Locate the cell with the specified text and output its [x, y] center coordinate. 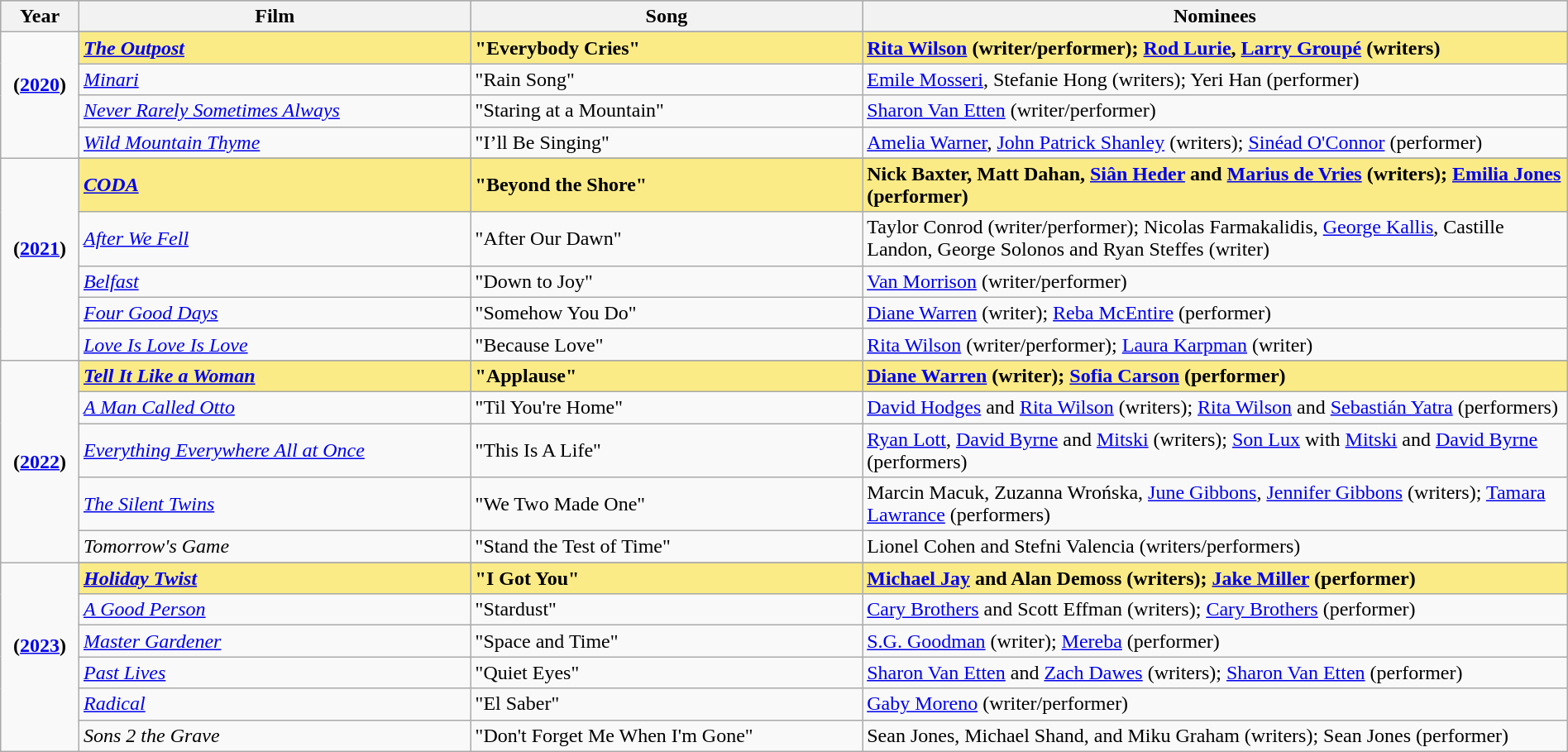
"Everybody Cries" [667, 48]
After We Fell [275, 238]
A Good Person [275, 610]
S.G. Goodman (writer); Mereba (performer) [1216, 641]
Sons 2 the Grave [275, 735]
Rita Wilson (writer/performer); Laura Karpman (writer) [1216, 344]
Minari [275, 79]
Four Good Days [275, 313]
Year [40, 17]
"Rain Song" [667, 79]
Sharon Van Etten and Zach Dawes (writers); Sharon Van Etten (performer) [1216, 673]
(2021) [40, 259]
Diane Warren (writer); Reba McEntire (performer) [1216, 313]
Sean Jones, Michael Shand, and Miku Graham (writers); Sean Jones (performer) [1216, 735]
Radical [275, 704]
Marcin Macuk, Zuzanna Wrońska, June Gibbons, Jennifer Gibbons (writers); Tamara Lawrance (performers) [1216, 505]
Tell It Like a Woman [275, 376]
Song [667, 17]
Taylor Conrod (writer/performer); Nicolas Farmakalidis, George Kallis, Castille Landon, George Solonos and Ryan Steffes (writer) [1216, 238]
Everything Everywhere All at Once [275, 450]
Ryan Lott, David Byrne and Mitski (writers); Son Lux with Mitski and David Byrne (performers) [1216, 450]
Holiday Twist [275, 578]
Never Rarely Sometimes Always [275, 111]
Belfast [275, 281]
Wild Mountain Thyme [275, 142]
The Outpost [275, 48]
Van Morrison (writer/performer) [1216, 281]
"El Saber" [667, 704]
"Beyond the Shore" [667, 185]
"Down to Joy" [667, 281]
"I Got You" [667, 578]
A Man Called Otto [275, 407]
Diane Warren (writer); Sofia Carson (performer) [1216, 376]
David Hodges and Rita Wilson (writers); Rita Wilson and Sebastián Yatra (performers) [1216, 407]
Lionel Cohen and Stefni Valencia (writers/performers) [1216, 547]
"Somehow You Do" [667, 313]
"Til You're Home" [667, 407]
Film [275, 17]
Past Lives [275, 673]
Michael Jay and Alan Demoss (writers); Jake Miller (performer) [1216, 578]
Rita Wilson (writer/performer); Rod Lurie, Larry Groupé (writers) [1216, 48]
The Silent Twins [275, 505]
"Staring at a Mountain" [667, 111]
Nick Baxter, Matt Dahan, Siân Heder and Marius de Vries (writers); Emilia Jones (performer) [1216, 185]
Emile Mosseri, Stefanie Hong (writers); Yeri Han (performer) [1216, 79]
"Space and Time" [667, 641]
"We Two Made One" [667, 505]
"Applause" [667, 376]
"Don't Forget Me When I'm Gone" [667, 735]
CODA [275, 185]
"Because Love" [667, 344]
Gaby Moreno (writer/performer) [1216, 704]
"Quiet Eyes" [667, 673]
Sharon Van Etten (writer/performer) [1216, 111]
Cary Brothers and Scott Effman (writers); Cary Brothers (performer) [1216, 610]
"I’ll Be Singing" [667, 142]
Amelia Warner, John Patrick Shanley (writers); Sinéad O'Connor (performer) [1216, 142]
Master Gardener [275, 641]
Love Is Love Is Love [275, 344]
Nominees [1216, 17]
"After Our Dawn" [667, 238]
(2023) [40, 657]
"Stand the Test of Time" [667, 547]
(2022) [40, 461]
"This Is A Life" [667, 450]
"Stardust" [667, 610]
(2020) [40, 95]
Tomorrow's Game [275, 547]
